Search for the cell housing the specified text and yield its [X, Y] center coordinate. 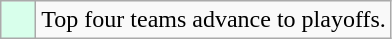
Top four teams advance to playoffs. [214, 20]
